Scan for the cell matching the given text and deliver its [x, y] coordinate at center. 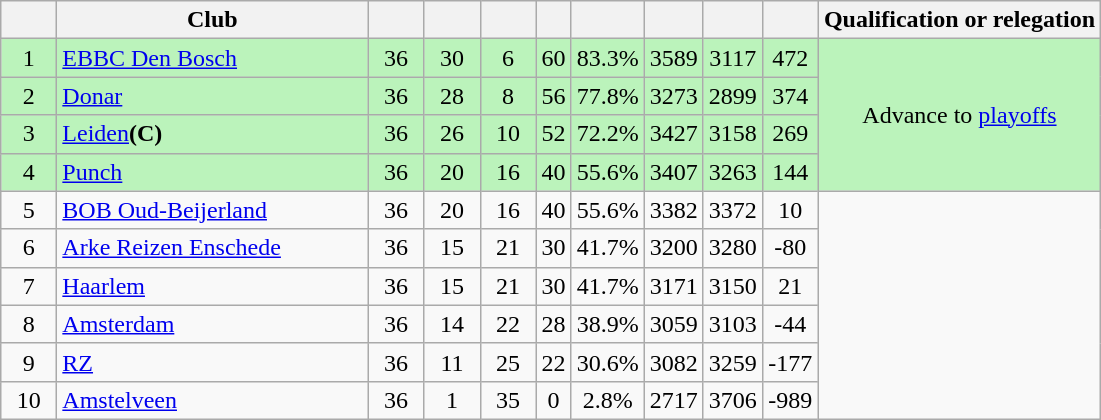
3171 [674, 286]
3706 [732, 400]
Punch [212, 172]
RZ [212, 362]
144 [790, 172]
2 [29, 96]
52 [554, 134]
3 [29, 134]
2717 [674, 400]
38.9% [608, 324]
269 [790, 134]
83.3% [608, 58]
72.2% [608, 134]
35 [508, 400]
Advance to playoffs [959, 115]
3103 [732, 324]
3082 [674, 362]
Arke Reizen Enschede [212, 248]
3273 [674, 96]
BOB Oud-Beijerland [212, 210]
5 [29, 210]
77.8% [608, 96]
Haarlem [212, 286]
Leiden(C) [212, 134]
3259 [732, 362]
26 [452, 134]
3427 [674, 134]
-177 [790, 362]
11 [452, 362]
Amsterdam [212, 324]
3200 [674, 248]
9 [29, 362]
3280 [732, 248]
3382 [674, 210]
60 [554, 58]
3059 [674, 324]
0 [554, 400]
3372 [732, 210]
EBBC Den Bosch [212, 58]
30.6% [608, 362]
56 [554, 96]
3589 [674, 58]
374 [790, 96]
Club [212, 20]
-989 [790, 400]
3117 [732, 58]
472 [790, 58]
2.8% [608, 400]
14 [452, 324]
2899 [732, 96]
Donar [212, 96]
25 [508, 362]
3150 [732, 286]
-44 [790, 324]
3158 [732, 134]
3263 [732, 172]
Qualification or relegation [959, 20]
3407 [674, 172]
4 [29, 172]
7 [29, 286]
Amstelveen [212, 400]
-80 [790, 248]
